Locate the cell with the specified text and output its (x, y) center coordinate. 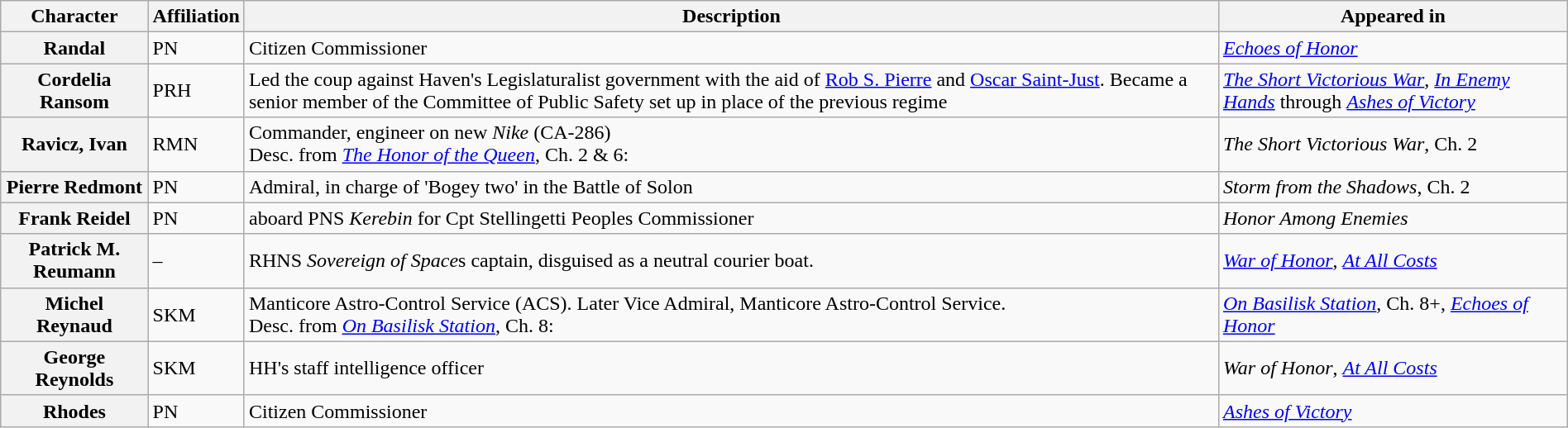
Pierre Redmont (74, 187)
PRH (196, 91)
Admiral, in charge of 'Bogey two' in the Battle of Solon (731, 187)
– (196, 261)
Michel Reynaud (74, 314)
Randal (74, 48)
Echoes of Honor (1393, 48)
Description (731, 17)
HH's staff intelligence officer (731, 369)
Character (74, 17)
Appeared in (1393, 17)
RMN (196, 144)
RHNS Sovereign of Spaces captain, disguised as a neutral courier boat. (731, 261)
The Short Victorious War, In Enemy Hands through Ashes of Victory (1393, 91)
Ravicz, Ivan (74, 144)
Rhodes (74, 411)
Commander, engineer on new Nike (CA-286)Desc. from The Honor of the Queen, Ch. 2 & 6: (731, 144)
The Short Victorious War, Ch. 2 (1393, 144)
Ashes of Victory (1393, 411)
Affiliation (196, 17)
Manticore Astro-Control Service (ACS). Later Vice Admiral, Manticore Astro-Control Service.Desc. from On Basilisk Station, Ch. 8: (731, 314)
Cordelia Ransom (74, 91)
On Basilisk Station, Ch. 8+, Echoes of Honor (1393, 314)
George Reynolds (74, 369)
Storm from the Shadows, Ch. 2 (1393, 187)
Patrick M. Reumann (74, 261)
aboard PNS Kerebin for Cpt Stellingetti Peoples Commissioner (731, 218)
Frank Reidel (74, 218)
Honor Among Enemies (1393, 218)
